Determine the (x, y) coordinate at the center of the cell enclosing the given text.  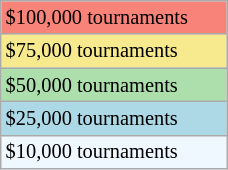
$100,000 tournaments (114, 17)
$50,000 tournaments (114, 85)
$10,000 tournaments (114, 152)
$75,000 tournaments (114, 51)
$25,000 tournaments (114, 118)
